Identify which cell holds the provided text, then report its (x, y) central coordinate. 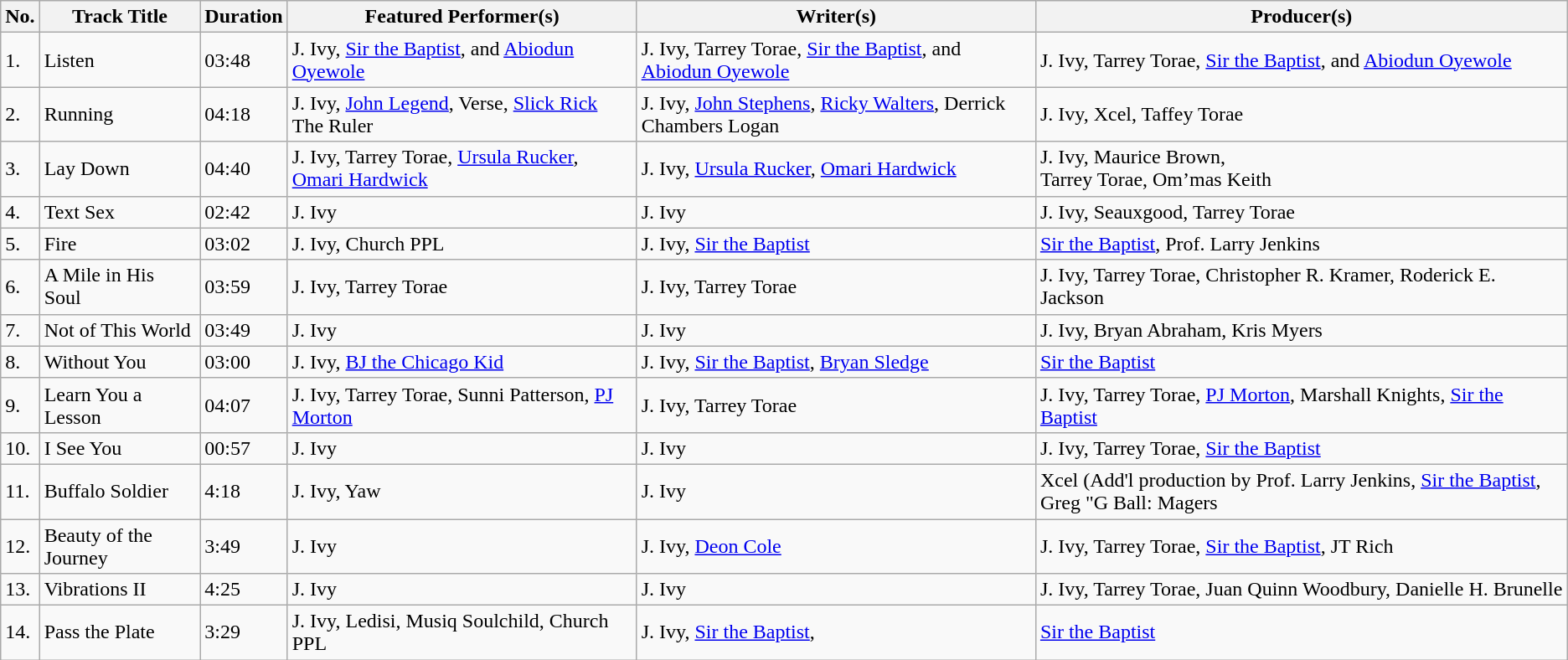
Track Title (120, 17)
04:18 (244, 114)
J. Ivy, Tarrey Torae, Christopher R. Kramer, Roderick E. Jackson (1302, 286)
Text Sex (120, 212)
Duration (244, 17)
12. (20, 546)
4:25 (244, 590)
10. (20, 448)
Xcel (Add'l production by Prof. Larry Jenkins, Sir the Baptist, Greg "G Ball: Magers (1302, 491)
J. Ivy, Sir the Baptist, Bryan Sledge (836, 362)
Fire (120, 244)
Buffalo Soldier (120, 491)
3:29 (244, 633)
04:40 (244, 169)
A Mile in His Soul (120, 286)
J. Ivy, John Legend, Verse, Slick Rick The Ruler (462, 114)
Learn You a Lesson (120, 405)
J. Ivy, Church PPL (462, 244)
J. Ivy, Yaw (462, 491)
11. (20, 491)
J. Ivy, Seauxgood, Tarrey Torae (1302, 212)
Featured Performer(s) (462, 17)
03:59 (244, 286)
3:49 (244, 546)
J. Ivy, Deon Cole (836, 546)
J. Ivy, Ledisi, Musiq Soulchild, Church PPL (462, 633)
J. Ivy, Ursula Rucker, Omari Hardwick (836, 169)
1. (20, 60)
J. Ivy, Tarrey Torae, Juan Quinn Woodbury, Danielle H. Brunelle (1302, 590)
J. Ivy, Tarrey Torae, Sunni Patterson, PJ Morton (462, 405)
Producer(s) (1302, 17)
14. (20, 633)
04:07 (244, 405)
6. (20, 286)
Vibrations II (120, 590)
03:02 (244, 244)
Pass the Plate (120, 633)
J. Ivy, Sir the Baptist, (836, 633)
7. (20, 330)
J. Ivy, Xcel, Taffey Torae (1302, 114)
3. (20, 169)
4. (20, 212)
J. Ivy, John Stephens, Ricky Walters, Derrick Chambers Logan (836, 114)
I See You (120, 448)
8. (20, 362)
J. Ivy, Maurice Brown,Tarrey Torae, Om’mas Keith (1302, 169)
J. Ivy, Sir the Baptist, and Abiodun Oyewole (462, 60)
J. Ivy, BJ the Chicago Kid (462, 362)
J. Ivy, Tarrey Torae, Ursula Rucker, Omari Hardwick (462, 169)
No. (20, 17)
Without You (120, 362)
03:49 (244, 330)
03:00 (244, 362)
J. Ivy, Tarrey Torae, PJ Morton, Marshall Knights, Sir the Baptist (1302, 405)
4:18 (244, 491)
5. (20, 244)
J. Ivy, Bryan Abraham, Kris Myers (1302, 330)
2. (20, 114)
Sir the Baptist, Prof. Larry Jenkins (1302, 244)
02:42 (244, 212)
Listen (120, 60)
00:57 (244, 448)
Not of This World (120, 330)
J. Ivy, Tarrey Torae, Sir the Baptist, JT Rich (1302, 546)
9. (20, 405)
J. Ivy, Sir the Baptist (836, 244)
Lay Down (120, 169)
Running (120, 114)
03:48 (244, 60)
Beauty of the Journey (120, 546)
J. Ivy, Tarrey Torae, Sir the Baptist (1302, 448)
Writer(s) (836, 17)
13. (20, 590)
